Determine the (X, Y) coordinate at the center of the cell enclosing the given text.  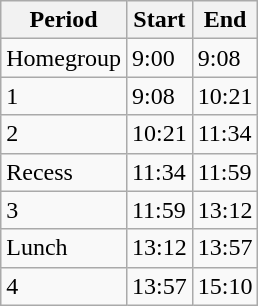
End (225, 20)
Start (159, 20)
15:10 (225, 286)
Lunch (64, 248)
Homegroup (64, 58)
2 (64, 134)
Recess (64, 172)
3 (64, 210)
9:00 (159, 58)
Period (64, 20)
4 (64, 286)
1 (64, 96)
